Provide the [x, y] coordinate of the cell's center where the given text is located.  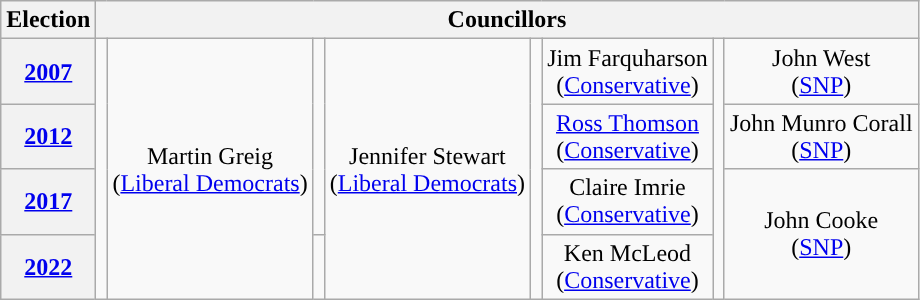
Ken McLeod(Conservative) [628, 266]
John West(SNP) [821, 72]
Jennifer Stewart(Liberal Democrats) [427, 169]
Election [48, 20]
John Cooke(SNP) [821, 234]
Councillors [507, 20]
Jim Farquharson(Conservative) [628, 72]
Martin Greig(Liberal Democrats) [210, 169]
John Munro Corall(SNP) [821, 136]
2007 [48, 72]
2017 [48, 202]
Claire Imrie(Conservative) [628, 202]
2012 [48, 136]
2022 [48, 266]
Ross Thomson(Conservative) [628, 136]
